Scan for the cell matching the given text and deliver its [X, Y] coordinate at center. 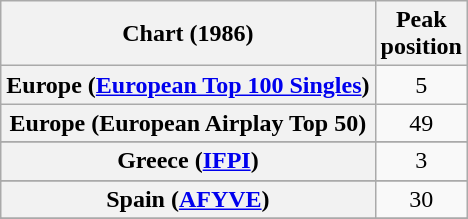
5 [421, 85]
Europe (European Airplay Top 50) [188, 123]
Europe (European Top 100 Singles) [188, 85]
Greece (IFPI) [188, 161]
Spain (AFYVE) [188, 199]
3 [421, 161]
30 [421, 199]
Chart (1986) [188, 34]
49 [421, 123]
Peakposition [421, 34]
